Capture the cell that displays the provided text and extract its (x, y) central coordinate. 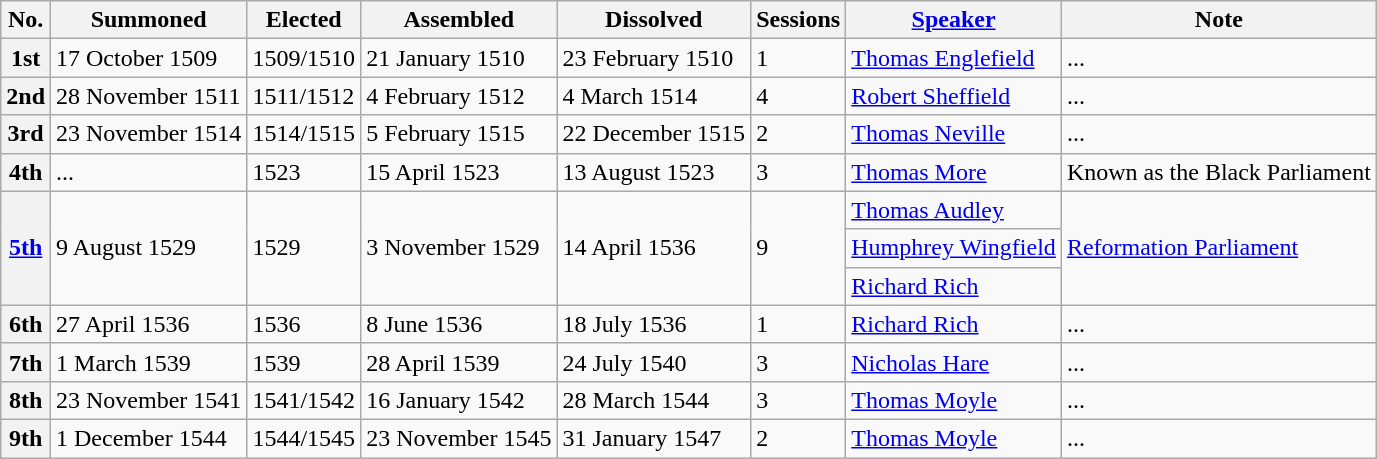
No. (26, 20)
24 July 1540 (654, 362)
9th (26, 438)
1529 (304, 248)
1509/1510 (304, 58)
8th (26, 400)
23 February 1510 (654, 58)
15 April 1523 (459, 172)
1539 (304, 362)
Summoned (149, 20)
1544/1545 (304, 438)
1st (26, 58)
23 November 1545 (459, 438)
Reformation Parliament (1218, 248)
Thomas Englefield (954, 58)
7th (26, 362)
23 November 1514 (149, 134)
Speaker (954, 20)
2nd (26, 96)
8 June 1536 (459, 324)
Robert Sheffield (954, 96)
4 February 1512 (459, 96)
1 December 1544 (149, 438)
9 August 1529 (149, 248)
Nicholas Hare (954, 362)
27 April 1536 (149, 324)
1536 (304, 324)
9 (798, 248)
14 April 1536 (654, 248)
Elected (304, 20)
1541/1542 (304, 400)
3 November 1529 (459, 248)
28 March 1544 (654, 400)
4 (798, 96)
13 August 1523 (654, 172)
17 October 1509 (149, 58)
Sessions (798, 20)
4 March 1514 (654, 96)
1 March 1539 (149, 362)
1523 (304, 172)
4th (26, 172)
6th (26, 324)
Thomas Neville (954, 134)
Thomas Audley (954, 210)
5 February 1515 (459, 134)
Thomas More (954, 172)
18 July 1536 (654, 324)
28 November 1511 (149, 96)
3rd (26, 134)
31 January 1547 (654, 438)
1514/1515 (304, 134)
Note (1218, 20)
16 January 1542 (459, 400)
5th (26, 248)
Known as the Black Parliament (1218, 172)
21 January 1510 (459, 58)
23 November 1541 (149, 400)
Humphrey Wingfield (954, 248)
1511/1512 (304, 96)
Dissolved (654, 20)
Assembled (459, 20)
28 April 1539 (459, 362)
22 December 1515 (654, 134)
